From the cell containing the given text, extract its center point as (x, y) coordinate. 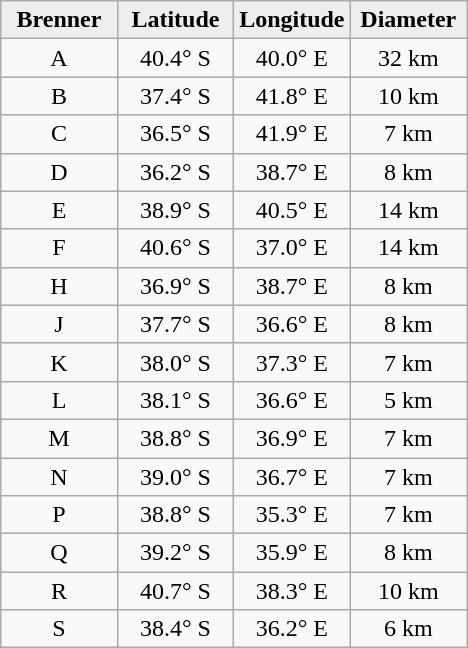
D (59, 172)
39.2° S (175, 553)
35.9° E (292, 553)
36.9° S (175, 286)
5 km (408, 400)
P (59, 515)
37.0° E (292, 248)
R (59, 591)
J (59, 324)
K (59, 362)
38.9° S (175, 210)
38.4° S (175, 629)
40.5° E (292, 210)
36.5° S (175, 134)
41.8° E (292, 96)
B (59, 96)
L (59, 400)
40.0° E (292, 58)
40.4° S (175, 58)
C (59, 134)
37.3° E (292, 362)
36.9° E (292, 438)
Diameter (408, 20)
37.4° S (175, 96)
Latitude (175, 20)
Longitude (292, 20)
M (59, 438)
36.7° E (292, 477)
Q (59, 553)
E (59, 210)
39.0° S (175, 477)
38.0° S (175, 362)
37.7° S (175, 324)
6 km (408, 629)
32 km (408, 58)
Brenner (59, 20)
38.1° S (175, 400)
36.2° E (292, 629)
N (59, 477)
40.6° S (175, 248)
38.3° E (292, 591)
S (59, 629)
F (59, 248)
41.9° E (292, 134)
35.3° E (292, 515)
40.7° S (175, 591)
A (59, 58)
H (59, 286)
36.2° S (175, 172)
